Determine the [X, Y] coordinate at the center of the cell enclosing the given text.  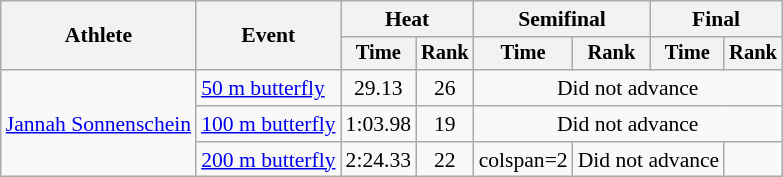
29.13 [378, 88]
Athlete [98, 36]
100 m butterfly [268, 124]
26 [445, 88]
Event [268, 36]
1:03.98 [378, 124]
50 m butterfly [268, 88]
19 [445, 124]
Jannah Sonnenschein [98, 124]
Semifinal [562, 19]
Heat [408, 19]
Final [716, 19]
